Capture the cell that displays the provided text and extract its [X, Y] central coordinate. 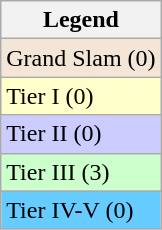
Tier II (0) [81, 134]
Tier IV-V (0) [81, 210]
Tier III (3) [81, 172]
Legend [81, 20]
Tier I (0) [81, 96]
Grand Slam (0) [81, 58]
